Output the (X, Y) coordinate of the center of the cell containing the given text.  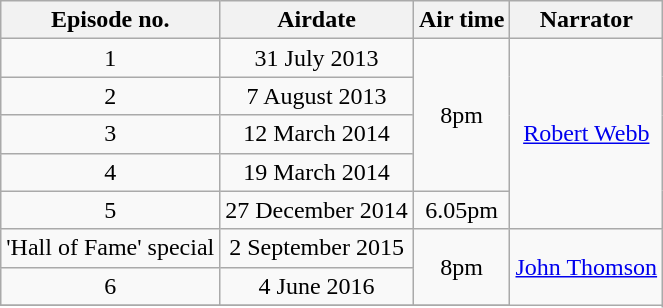
6.05pm (462, 210)
19 March 2014 (317, 172)
6 (110, 286)
John Thomson (586, 267)
27 December 2014 (317, 210)
7 August 2013 (317, 96)
4 June 2016 (317, 286)
5 (110, 210)
Air time (462, 20)
Robert Webb (586, 134)
3 (110, 134)
'Hall of Fame' special (110, 248)
Narrator (586, 20)
Airdate (317, 20)
Episode no. (110, 20)
1 (110, 58)
31 July 2013 (317, 58)
2 September 2015 (317, 248)
2 (110, 96)
4 (110, 172)
12 March 2014 (317, 134)
